Identify which cell holds the provided text, then report its (x, y) central coordinate. 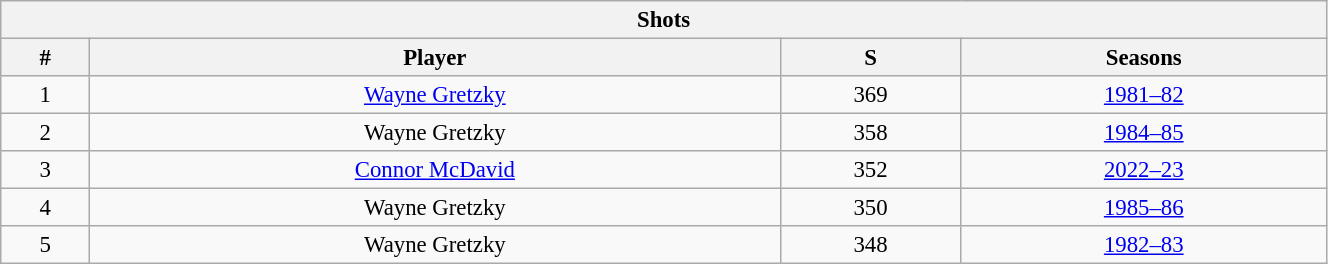
369 (870, 95)
S (870, 58)
Shots (664, 20)
# (46, 58)
5 (46, 245)
358 (870, 133)
1 (46, 95)
3 (46, 170)
1985–86 (1144, 208)
4 (46, 208)
350 (870, 208)
1982–83 (1144, 245)
2022–23 (1144, 170)
352 (870, 170)
Player (435, 58)
1981–82 (1144, 95)
348 (870, 245)
Seasons (1144, 58)
Connor McDavid (435, 170)
1984–85 (1144, 133)
2 (46, 133)
